Determine the (X, Y) coordinate at the center of the cell enclosing the given text.  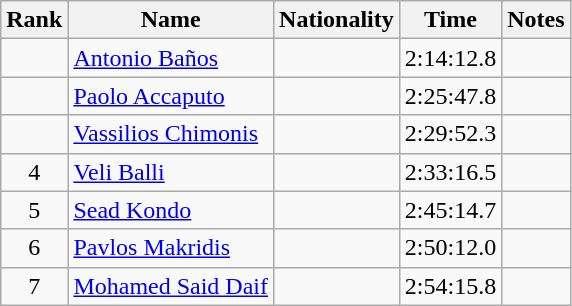
Vassilios Chimonis (171, 134)
Notes (536, 20)
Rank (34, 20)
2:50:12.0 (450, 248)
2:33:16.5 (450, 172)
Antonio Baños (171, 58)
Nationality (337, 20)
Time (450, 20)
Pavlos Makridis (171, 248)
Paolo Accaputo (171, 96)
5 (34, 210)
6 (34, 248)
2:54:15.8 (450, 286)
Veli Balli (171, 172)
2:25:47.8 (450, 96)
Name (171, 20)
Sead Kondo (171, 210)
2:14:12.8 (450, 58)
7 (34, 286)
2:29:52.3 (450, 134)
Mohamed Said Daif (171, 286)
4 (34, 172)
2:45:14.7 (450, 210)
